Provide the (x, y) coordinate of the cell's center where the given text is located.  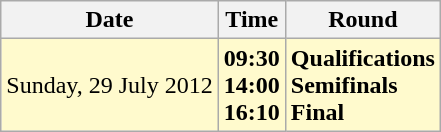
Sunday, 29 July 2012 (110, 85)
Time (252, 20)
09:3014:0016:10 (252, 85)
Round (362, 20)
Date (110, 20)
QualificationsSemifinalsFinal (362, 85)
